Provide the [X, Y] coordinate of the cell's center where the given text is located.  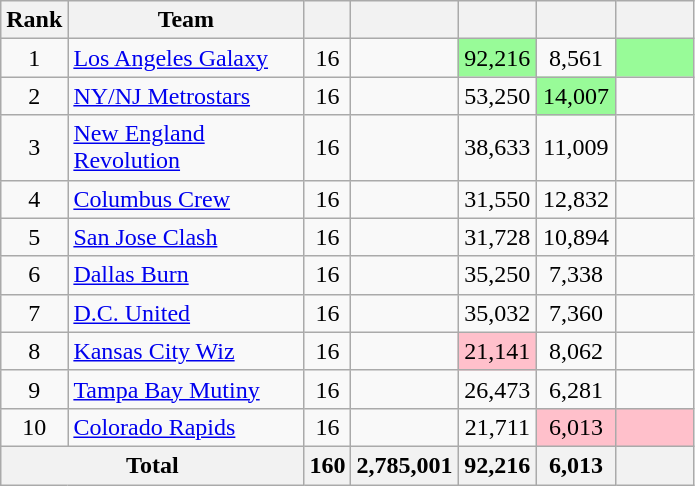
12,832 [576, 199]
Colorado Rapids [186, 427]
31,728 [498, 237]
Total [152, 465]
9 [34, 389]
6 [34, 275]
Dallas Burn [186, 275]
8,062 [576, 351]
D.C. United [186, 313]
2,785,001 [404, 465]
New England Revolution [186, 148]
7,360 [576, 313]
160 [328, 465]
10,894 [576, 237]
NY/NJ Metrostars [186, 96]
Team [186, 20]
Los Angeles Galaxy [186, 58]
Rank [34, 20]
35,032 [498, 313]
8,561 [576, 58]
San Jose Clash [186, 237]
26,473 [498, 389]
1 [34, 58]
31,550 [498, 199]
2 [34, 96]
Columbus Crew [186, 199]
Tampa Bay Mutiny [186, 389]
21,711 [498, 427]
5 [34, 237]
21,141 [498, 351]
8 [34, 351]
35,250 [498, 275]
7,338 [576, 275]
6,281 [576, 389]
Kansas City Wiz [186, 351]
4 [34, 199]
7 [34, 313]
10 [34, 427]
3 [34, 148]
53,250 [498, 96]
38,633 [498, 148]
11,009 [576, 148]
14,007 [576, 96]
